Identify which cell holds the provided text, then report its [x, y] central coordinate. 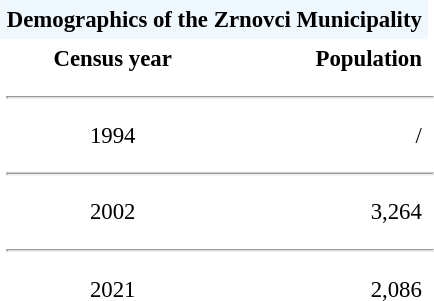
Census year [113, 58]
Population [326, 58]
Demographics of the Zrnovci Municipality [214, 20]
1994 [113, 136]
2002 [113, 212]
/ [326, 136]
3,264 [326, 212]
